From the cell containing the given text, extract its center point as [X, Y] coordinate. 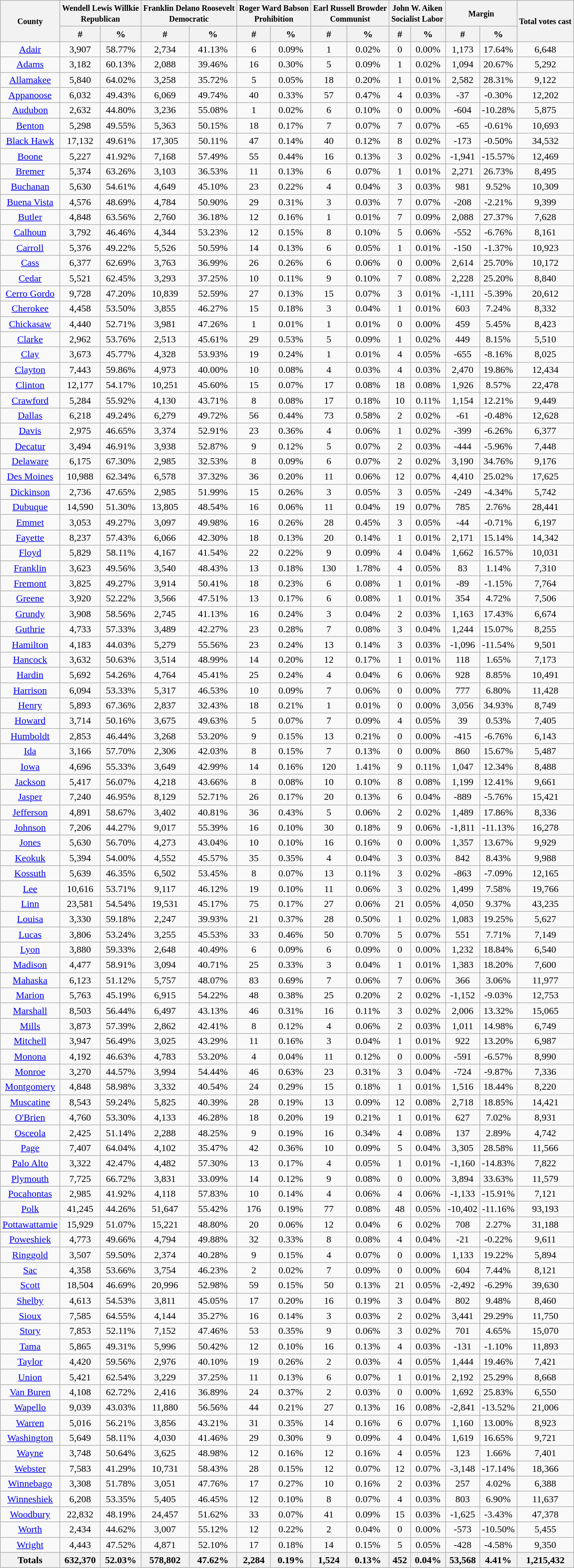
2,760 [165, 217]
35.72% [213, 80]
3.06% [498, 980]
30 [329, 827]
4,576 [80, 202]
8,495 [546, 171]
50.59% [213, 248]
4,328 [165, 354]
15,221 [165, 1224]
Totals [30, 1560]
8,990 [546, 1056]
7,506 [546, 599]
Roger Ward BabsonProhibition [274, 14]
49.55% [120, 125]
Page [30, 1148]
-1,152 [463, 995]
48.07% [213, 980]
4,030 [165, 1438]
45.57% [213, 858]
55.56% [213, 644]
55.12% [213, 1530]
4,482 [165, 1163]
28,441 [546, 507]
52.22% [120, 599]
4,167 [165, 553]
0.23% [291, 583]
4,613 [80, 1301]
2,975 [80, 431]
2,228 [463, 278]
3,673 [80, 354]
Decatur [30, 446]
56 [254, 415]
17.64% [498, 49]
2,736 [80, 492]
53.35% [120, 1499]
53 [254, 1331]
16.57% [498, 553]
11,977 [546, 980]
48.98% [213, 1453]
46.12% [213, 888]
2,006 [463, 1011]
Appanoose [30, 95]
4,183 [80, 644]
64.55% [120, 1316]
9,176 [546, 461]
8,749 [546, 706]
42.27% [213, 629]
60.13% [120, 65]
43.21% [213, 1423]
10,031 [546, 553]
58.98% [120, 1087]
-0.22% [498, 1240]
1,133 [463, 1255]
3,873 [80, 1026]
2,853 [80, 736]
1,489 [463, 812]
19.46% [498, 1362]
14,421 [546, 1102]
7.44% [498, 1270]
44 [254, 1407]
26.73% [498, 171]
Harrison [30, 690]
Butler [30, 217]
4.02% [498, 1484]
62.69% [120, 263]
-0.30% [498, 95]
6,502 [165, 873]
8,923 [546, 1423]
1,199 [463, 782]
-0.71% [498, 522]
48.19% [120, 1514]
5,016 [80, 1423]
52.87% [213, 446]
9.37% [498, 904]
Lee [30, 888]
64.02% [120, 80]
2,632 [80, 110]
-0.50% [498, 141]
18.44% [498, 1087]
5,526 [165, 248]
9,661 [546, 782]
0.46% [291, 935]
3,540 [165, 568]
551 [463, 935]
13,805 [165, 507]
36.99% [213, 263]
47.65% [120, 492]
46.91% [120, 446]
-173 [463, 141]
40.00% [213, 370]
Madison [30, 965]
45.61% [213, 339]
12,753 [546, 995]
8,840 [546, 278]
Buena Vista [30, 202]
1,383 [463, 965]
Montgomery [30, 1087]
Clayton [30, 370]
58.56% [120, 614]
51.99% [213, 492]
2,470 [463, 370]
19,531 [165, 904]
8,488 [546, 767]
53.71% [120, 888]
-11.54% [498, 644]
8.85% [498, 675]
-8.16% [498, 354]
53.45% [213, 873]
58.91% [120, 965]
Poweshiek [30, 1240]
Hancock [30, 660]
6,915 [165, 995]
-7.09% [498, 873]
10,491 [546, 675]
10,309 [546, 186]
2,837 [165, 706]
49.61% [120, 141]
11,880 [165, 1407]
93,193 [546, 1209]
45.05% [213, 1301]
40.81% [213, 812]
2,718 [463, 1102]
-65 [463, 125]
Dallas [30, 415]
3,825 [80, 583]
Allamakee [30, 80]
7,764 [546, 583]
137 [463, 1133]
4,733 [80, 629]
4,773 [80, 1240]
14,590 [80, 507]
15.07% [498, 629]
4,440 [80, 324]
Davis [30, 431]
9,611 [546, 1240]
12.34% [498, 767]
57.83% [213, 1194]
-1,096 [463, 644]
15,070 [546, 1331]
-591 [463, 1056]
-5.76% [498, 797]
6,279 [165, 415]
Guthrie [30, 629]
62.54% [120, 1377]
2,513 [165, 339]
8,025 [546, 354]
-444 [463, 446]
-552 [463, 233]
Emmet [30, 522]
43.13% [213, 1011]
7,405 [546, 721]
54.53% [120, 1301]
50.15% [213, 125]
Lyon [30, 950]
62.45% [120, 278]
5,763 [80, 995]
44.80% [120, 110]
3,182 [80, 65]
45.17% [213, 904]
25.02% [498, 477]
11,566 [546, 1148]
77 [329, 1209]
19.86% [498, 370]
Audubon [30, 110]
10,616 [80, 888]
12.21% [498, 400]
54.26% [120, 675]
Benton [30, 125]
3,258 [165, 80]
40.54% [213, 1087]
4,760 [80, 1117]
39 [463, 721]
6,749 [546, 1026]
Louisa [30, 919]
7,600 [546, 965]
1,926 [463, 385]
48.43% [213, 568]
40.28% [213, 1255]
46.23% [213, 1270]
40.49% [213, 950]
3,332 [165, 1087]
49.43% [120, 95]
9,721 [546, 1438]
6,208 [80, 1499]
33.09% [213, 1178]
45.19% [120, 995]
63.26% [120, 171]
37.32% [213, 477]
1,619 [463, 1438]
6.80% [498, 690]
5,829 [80, 553]
51.78% [120, 1484]
4,118 [165, 1194]
Buchanan [30, 186]
449 [463, 339]
56.70% [120, 843]
1,173 [463, 49]
1,244 [463, 629]
-889 [463, 797]
3,938 [165, 446]
459 [463, 324]
8,931 [546, 1117]
45.60% [213, 385]
12,177 [80, 385]
63.56% [120, 217]
46.95% [120, 797]
0.27% [291, 1484]
9,122 [546, 80]
48.25% [213, 1133]
9,988 [546, 858]
120 [329, 767]
17.86% [498, 812]
5,394 [80, 858]
Carroll [30, 248]
7,168 [165, 156]
4,458 [80, 309]
42.41% [213, 1026]
12,469 [546, 156]
51,647 [165, 1209]
8,220 [546, 1087]
7.02% [498, 1117]
7,121 [546, 1194]
18.84% [498, 950]
10,839 [165, 293]
1,516 [463, 1087]
Wayne [30, 1453]
Grundy [30, 614]
-3,148 [463, 1469]
7.71% [498, 935]
-208 [463, 202]
3,907 [80, 49]
11,750 [546, 1316]
17,625 [546, 477]
123 [463, 1453]
Clarke [30, 339]
17,305 [165, 141]
9,117 [165, 888]
43.03% [120, 1407]
Cherokee [30, 309]
6,388 [546, 1484]
4,050 [463, 904]
860 [463, 751]
41 [329, 1514]
Humboldt [30, 736]
17,132 [80, 141]
632,370 [80, 1560]
3,514 [165, 660]
43.71% [213, 400]
53.50% [120, 309]
Taylor [30, 1362]
3,811 [165, 1301]
51.30% [120, 507]
8,460 [546, 1301]
3,094 [165, 965]
22 [254, 553]
7,443 [80, 370]
11,428 [546, 690]
3,025 [165, 1041]
0.50% [368, 919]
50.90% [213, 202]
19.22% [498, 1255]
2,745 [165, 614]
39.93% [213, 919]
4,443 [80, 1545]
-1,811 [463, 827]
18,504 [80, 1285]
3,305 [463, 1148]
15,929 [80, 1224]
9,039 [80, 1407]
42.03% [213, 751]
785 [463, 507]
20.67% [498, 65]
O'Brien [30, 1117]
21,006 [546, 1407]
4,218 [165, 782]
44.26% [120, 1209]
2,962 [80, 339]
0.47% [368, 95]
59.56% [120, 1362]
Chickasaw [30, 324]
46.65% [120, 431]
5,298 [80, 125]
42.99% [213, 767]
3,914 [165, 583]
Howard [30, 721]
Polk [30, 1209]
3,489 [165, 629]
354 [463, 599]
47.76% [213, 1484]
7,421 [546, 1362]
3,374 [165, 431]
12.41% [498, 782]
Monona [30, 1056]
4,144 [165, 1316]
0.69% [291, 980]
12,434 [546, 370]
Wright [30, 1545]
52.11% [120, 1331]
4,552 [165, 858]
50.42% [213, 1346]
18.85% [498, 1102]
1.41% [368, 767]
3,920 [80, 599]
2,192 [463, 1377]
5,521 [80, 278]
7,583 [80, 1469]
-2,492 [463, 1285]
51.62% [213, 1514]
57.30% [213, 1163]
54.17% [120, 385]
24,457 [165, 1514]
5,227 [80, 156]
2.76% [498, 507]
53.93% [213, 354]
46.53% [213, 690]
-1,160 [463, 1163]
67.36% [120, 706]
-5.39% [498, 293]
3,625 [165, 1453]
56.49% [120, 1041]
-415 [463, 736]
-21 [463, 1240]
-6.26% [498, 431]
Adair [30, 49]
-15.91% [498, 1194]
0.58% [368, 415]
51.12% [120, 980]
Plymouth [30, 1178]
10,923 [546, 248]
5,363 [165, 125]
7.58% [498, 888]
47 [254, 141]
1,232 [463, 950]
-573 [463, 1530]
46.27% [213, 309]
3,166 [80, 751]
Linn [30, 904]
-4.34% [498, 492]
25.20% [498, 278]
Bremer [30, 171]
49.88% [213, 1240]
Palo Alto [30, 1163]
-10,402 [463, 1209]
57.39% [120, 1026]
6,674 [546, 614]
-1.15% [498, 583]
3,293 [165, 278]
3,051 [165, 1484]
1.65% [498, 660]
9,017 [165, 827]
4.72% [498, 599]
Marshall [30, 1011]
3,255 [165, 935]
49.22% [120, 248]
-863 [463, 873]
5,455 [546, 1530]
3,097 [165, 522]
9,449 [546, 400]
5,421 [80, 1377]
2,614 [463, 263]
34,532 [546, 141]
Iowa [30, 767]
Clay [30, 354]
55.33% [120, 767]
2,284 [254, 1560]
1.14% [498, 568]
1,083 [463, 919]
452 [400, 1560]
43.04% [213, 843]
-4.58% [498, 1545]
4.41% [498, 1560]
922 [463, 1041]
7,152 [165, 1331]
Mills [30, 1026]
3,675 [165, 721]
46.69% [120, 1285]
5,894 [546, 1255]
7,173 [546, 660]
Worth [30, 1530]
5,317 [165, 690]
0.43% [291, 812]
County [30, 21]
928 [463, 675]
15,421 [546, 797]
842 [463, 858]
3,831 [165, 1178]
59.86% [120, 370]
-5.96% [498, 446]
41.29% [120, 1469]
1,357 [463, 843]
Cass [30, 263]
4.65% [498, 1331]
-3.43% [498, 1514]
5,510 [546, 339]
2.89% [498, 1133]
52.91% [213, 431]
59.33% [120, 950]
Franklin [30, 568]
8.43% [498, 858]
55.08% [213, 110]
67.30% [120, 461]
Sac [30, 1270]
1,011 [463, 1026]
54.22% [213, 995]
Union [30, 1377]
Winnebago [30, 1484]
4,108 [80, 1392]
Pottawattamie [30, 1224]
701 [463, 1331]
3,649 [165, 767]
3,270 [80, 1072]
33.63% [498, 1178]
35.47% [213, 1148]
50.16% [120, 721]
41,245 [80, 1209]
1,094 [463, 65]
46.46% [120, 233]
-428 [463, 1545]
10,251 [165, 385]
Jasper [30, 797]
603 [463, 309]
2,582 [463, 80]
-249 [463, 492]
1,163 [463, 614]
Henry [30, 706]
12,202 [546, 95]
5,417 [80, 782]
3,763 [165, 263]
Ringgold [30, 1255]
3,402 [165, 812]
4,410 [463, 477]
5,627 [546, 919]
257 [463, 1484]
-150 [463, 248]
3,441 [463, 1316]
52.98% [213, 1285]
0.63% [291, 1072]
7,822 [546, 1163]
1,524 [329, 1560]
58.67% [120, 812]
55 [254, 156]
43.66% [213, 782]
16.65% [498, 1438]
53.66% [120, 1270]
34.93% [498, 706]
56.56% [213, 1407]
0.34% [368, 1133]
Woodbury [30, 1514]
3,908 [80, 614]
2,247 [165, 919]
46.28% [213, 1117]
4,649 [165, 186]
54.00% [120, 858]
7.24% [498, 309]
3,632 [80, 660]
57.49% [213, 156]
5,284 [80, 400]
41.46% [213, 1438]
-61 [463, 415]
-15.57% [498, 156]
32.43% [213, 706]
7,853 [80, 1331]
3,806 [80, 935]
Scott [30, 1285]
5,757 [165, 980]
25.83% [498, 1392]
802 [463, 1301]
Warren [30, 1423]
57.43% [120, 538]
4,891 [80, 812]
57.70% [120, 751]
66.72% [120, 1178]
25.29% [498, 1377]
7,725 [80, 1178]
9.48% [498, 1301]
32.53% [213, 461]
49.31% [120, 1346]
Ida [30, 751]
2,271 [463, 171]
47.46% [213, 1331]
34.76% [498, 461]
3,330 [80, 919]
48.69% [120, 202]
981 [463, 186]
3,994 [165, 1072]
13.00% [498, 1423]
48.99% [213, 660]
Black Hawk [30, 141]
47.52% [120, 1545]
4,273 [165, 843]
4,102 [165, 1148]
-17.14% [498, 1469]
Earl Russell BrowderCommunist [350, 14]
627 [463, 1117]
51.14% [120, 1133]
62.72% [120, 1392]
50.64% [120, 1453]
604 [463, 1270]
6,123 [80, 980]
Washington [30, 1438]
3,007 [165, 1530]
7,628 [546, 217]
48.80% [213, 1224]
2,734 [165, 49]
Jefferson [30, 812]
55.39% [213, 827]
-44 [463, 522]
44.03% [120, 644]
578,802 [165, 1560]
-89 [463, 583]
-2,841 [463, 1407]
5,996 [165, 1346]
58.43% [213, 1469]
Winneshiek [30, 1499]
Boone [30, 156]
7,310 [546, 568]
44.57% [120, 1072]
10,172 [546, 263]
5,893 [80, 706]
6,218 [80, 415]
54.54% [120, 904]
8,255 [546, 629]
-14.83% [498, 1163]
-0.61% [498, 125]
Monroe [30, 1072]
5,292 [546, 65]
-1.37% [498, 248]
John W. AikenSocialist Labor [417, 14]
6,987 [546, 1041]
9,728 [80, 293]
53.23% [213, 233]
3,981 [165, 324]
Kossuth [30, 873]
4,358 [80, 1270]
49.24% [120, 415]
-37 [463, 95]
-1,133 [463, 1194]
4,130 [165, 400]
52.59% [213, 293]
5,279 [165, 644]
15.67% [498, 751]
22,478 [546, 385]
Osceola [30, 1133]
Keokuk [30, 858]
130 [329, 568]
59 [254, 1285]
5,692 [80, 675]
3,229 [165, 1377]
14.98% [498, 1026]
54.44% [213, 1072]
Greene [30, 599]
5,865 [80, 1346]
1,160 [463, 1423]
8,423 [546, 324]
8,237 [80, 538]
47.26% [213, 324]
8,332 [546, 309]
3,566 [165, 599]
Fremont [30, 583]
42.30% [213, 538]
5,742 [546, 492]
8,668 [546, 1377]
3,947 [80, 1041]
49.63% [213, 721]
1.66% [498, 1453]
Hamilton [30, 644]
57.33% [120, 629]
13.67% [498, 843]
1,154 [463, 400]
73 [329, 415]
49.66% [120, 1240]
35 [254, 858]
-10.50% [498, 1530]
31 [254, 1423]
2,171 [463, 538]
3,714 [80, 721]
7,206 [80, 827]
0.45% [368, 522]
4,742 [546, 1133]
7,149 [546, 935]
39,630 [546, 1285]
Johnson [30, 827]
40.39% [213, 1102]
2,648 [165, 950]
3,236 [165, 110]
3,507 [80, 1255]
-2.21% [498, 202]
6,066 [165, 538]
55.42% [213, 1209]
Pocahontas [30, 1194]
777 [463, 690]
Sioux [30, 1316]
Adams [30, 65]
4,420 [80, 1362]
4,477 [80, 965]
118 [463, 660]
3,894 [463, 1178]
Dubuque [30, 507]
5,487 [546, 751]
56.21% [120, 1423]
6,094 [80, 690]
49.72% [213, 415]
58.77% [120, 49]
-1,941 [463, 156]
Delaware [30, 461]
25.70% [498, 263]
8,121 [546, 1270]
7,585 [80, 1316]
16,278 [546, 827]
19,766 [546, 888]
8,129 [165, 797]
Story [30, 1331]
42 [254, 1148]
-6.57% [498, 1056]
2,416 [165, 1392]
Franklin Delano RooseveltDemocratic [189, 14]
57 [329, 95]
20,612 [546, 293]
1,692 [463, 1392]
53.76% [120, 339]
29.29% [498, 1316]
56.07% [120, 782]
28.58% [498, 1148]
12,165 [546, 873]
6,648 [546, 49]
3,308 [80, 1484]
44.62% [120, 1530]
47.62% [213, 1560]
Hardin [30, 675]
Floyd [30, 553]
6,540 [546, 950]
6.90% [498, 1499]
0.29% [291, 1087]
2,862 [165, 1026]
1,499 [463, 888]
50.41% [213, 583]
7,448 [546, 446]
56.44% [120, 1011]
44.27% [120, 827]
3,748 [80, 1453]
Total votes cast [546, 21]
7,401 [546, 1453]
12,628 [546, 415]
Crawford [30, 400]
-131 [463, 1346]
-11.16% [498, 1209]
Wapello [30, 1407]
-1.10% [498, 1346]
18.20% [498, 965]
0.38% [291, 995]
27.37% [498, 217]
Webster [30, 1469]
9,929 [546, 843]
43.29% [213, 1041]
6,143 [546, 736]
52.10% [213, 1545]
39.46% [213, 65]
-1,625 [463, 1514]
Cerro Gordo [30, 293]
6,175 [80, 461]
45.41% [213, 675]
47.51% [213, 599]
40.71% [213, 965]
11,637 [546, 1499]
-0.48% [498, 415]
7,336 [546, 1072]
3,880 [80, 950]
Mahaska [30, 980]
-655 [463, 354]
31,188 [546, 1224]
45.53% [213, 935]
4,794 [165, 1240]
8,161 [546, 233]
Cedar [30, 278]
1,047 [463, 767]
176 [254, 1209]
3,268 [165, 736]
28.31% [498, 80]
7,407 [80, 1148]
46.44% [120, 736]
8.15% [498, 339]
55.92% [120, 400]
1.78% [368, 568]
10,988 [80, 477]
3,856 [165, 1423]
62.34% [120, 477]
Des Moines [30, 477]
5,376 [80, 248]
Calhoun [30, 233]
46.63% [120, 1056]
48.54% [213, 507]
75 [254, 904]
3,623 [80, 568]
3,053 [80, 522]
3,792 [80, 233]
19.25% [498, 919]
803 [463, 1499]
41.54% [213, 553]
23,581 [80, 904]
53.24% [120, 935]
50.11% [213, 141]
Fayette [30, 538]
2,976 [165, 1362]
8.57% [498, 385]
5,840 [80, 80]
Wendell Lewis WillkieRepublican [100, 14]
Jones [30, 843]
2,288 [165, 1133]
Tama [30, 1346]
4,783 [165, 1056]
10,731 [165, 1469]
36.53% [213, 171]
46.45% [213, 1499]
Dickinson [30, 492]
5,639 [80, 873]
-6.29% [498, 1285]
Lucas [30, 935]
8,336 [546, 812]
3,103 [165, 171]
Clinton [30, 385]
54.61% [120, 186]
36.89% [213, 1392]
Mitchell [30, 1041]
49.98% [213, 522]
-9.87% [498, 1072]
6,069 [165, 95]
42.47% [120, 1163]
Muscatine [30, 1102]
20,996 [165, 1285]
9.52% [498, 186]
50.63% [120, 660]
3,494 [80, 446]
15,065 [546, 1011]
17.43% [498, 614]
53.30% [120, 1117]
4,764 [165, 675]
3,855 [165, 309]
5,825 [165, 1102]
-9.03% [498, 995]
59.18% [120, 919]
Shelby [30, 1301]
708 [463, 1224]
13.32% [498, 1011]
3,190 [463, 461]
-724 [463, 1072]
43,235 [546, 904]
-1,111 [463, 293]
4,344 [165, 233]
40.10% [213, 1362]
2,374 [165, 1255]
9,501 [546, 644]
6,197 [546, 522]
59.50% [120, 1255]
5,374 [80, 171]
1,662 [463, 553]
0.70% [368, 935]
Marion [30, 995]
2.27% [498, 1224]
3,322 [80, 1163]
2,425 [80, 1133]
4,973 [165, 370]
6,550 [546, 1392]
2,434 [80, 1530]
5,649 [80, 1438]
5.45% [498, 324]
36.18% [213, 217]
52.03% [120, 1560]
5,405 [165, 1499]
-10.28% [498, 110]
53,568 [463, 1560]
47,378 [546, 1514]
49.74% [213, 95]
10,693 [546, 125]
6,032 [80, 95]
46.35% [120, 873]
9,399 [546, 202]
366 [463, 980]
-11.13% [498, 827]
45.77% [120, 354]
1,215,432 [546, 1560]
Jackson [30, 782]
53.33% [120, 690]
47.20% [120, 293]
4,133 [165, 1117]
32 [254, 1240]
22,832 [80, 1514]
3,056 [463, 706]
8,503 [80, 1011]
11,579 [546, 1178]
3,754 [165, 1270]
6,497 [165, 1011]
4,871 [165, 1545]
18,366 [546, 1469]
64.04% [120, 1148]
13.20% [498, 1041]
-604 [463, 110]
Margin [481, 14]
49.56% [120, 568]
7,240 [80, 797]
6,578 [165, 477]
5,875 [546, 110]
59.24% [120, 1102]
45.10% [213, 186]
14,342 [546, 538]
4,192 [80, 1056]
11,893 [546, 1346]
-399 [463, 431]
2,306 [165, 751]
0.28% [291, 629]
15.14% [498, 538]
-13.52% [498, 1407]
Van Buren [30, 1392]
4,784 [165, 202]
4,696 [80, 767]
9,350 [546, 1545]
1,444 [463, 1362]
35.27% [213, 1316]
8,543 [80, 1102]
51.07% [120, 1224]
